From the cell containing the given text, extract its center point as (X, Y) coordinate. 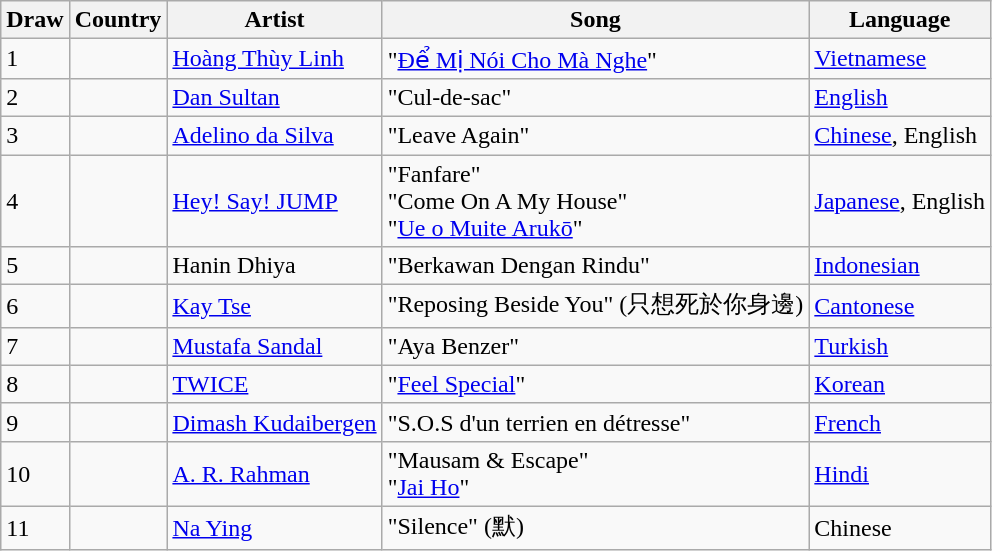
Japanese, English (900, 200)
French (900, 422)
A. R. Rahman (274, 474)
Dimash Kudaibergen (274, 422)
8 (35, 384)
English (900, 97)
Country (118, 20)
"Reposing Beside You" (只想死於你身邊) (596, 306)
Kay Tse (274, 306)
"Fanfare""Come On A My House""Ue o Muite Arukō" (596, 200)
Vietnamese (900, 59)
10 (35, 474)
Hoàng Thùy Linh (274, 59)
1 (35, 59)
4 (35, 200)
"Cul-de-sac" (596, 97)
"Leave Again" (596, 135)
5 (35, 266)
Korean (900, 384)
Chinese, English (900, 135)
Song (596, 20)
Hindi (900, 474)
2 (35, 97)
Indonesian (900, 266)
Hanin Dhiya (274, 266)
Adelino da Silva (274, 135)
TWICE (274, 384)
3 (35, 135)
"Aya Benzer" (596, 346)
"Silence" (默) (596, 528)
11 (35, 528)
"Feel Special" (596, 384)
Artist (274, 20)
Hey! Say! JUMP (274, 200)
"Mausam & Escape""Jai Ho" (596, 474)
Turkish (900, 346)
Na Ying (274, 528)
"Berkawan Dengan Rindu" (596, 266)
"S.O.S d'un terrien en détresse" (596, 422)
Draw (35, 20)
7 (35, 346)
Mustafa Sandal (274, 346)
9 (35, 422)
Language (900, 20)
6 (35, 306)
Chinese (900, 528)
Dan Sultan (274, 97)
"Để Mị Nói Cho Mà Nghe" (596, 59)
Cantonese (900, 306)
